Output the [X, Y] coordinate of the center of the cell containing the given text.  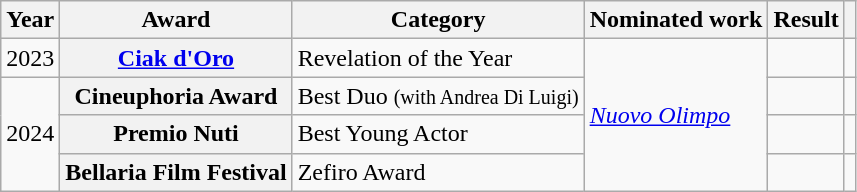
Award [176, 20]
Bellaria Film Festival [176, 172]
Nominated work [676, 20]
2023 [30, 58]
Zefiro Award [438, 172]
Best Young Actor [438, 134]
2024 [30, 134]
Year [30, 20]
Nuovo Olimpo [676, 115]
Cineuphoria Award [176, 96]
Result [806, 20]
Category [438, 20]
Ciak d'Oro [176, 58]
Best Duo (with Andrea Di Luigi) [438, 96]
Premio Nuti [176, 134]
Revelation of the Year [438, 58]
